For the text-containing cell, return its midpoint in (x, y) coordinate format. 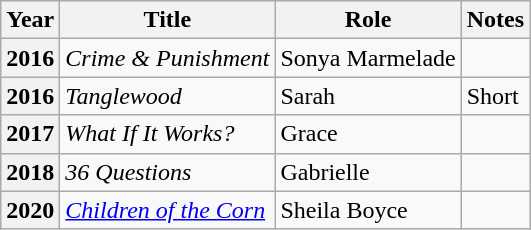
Crime & Punishment (168, 58)
Year (30, 20)
Sheila Boyce (368, 210)
Title (168, 20)
What If It Works? (168, 134)
Sonya Marmelade (368, 58)
36 Questions (168, 172)
Role (368, 20)
Tanglewood (168, 96)
2020 (30, 210)
Sarah (368, 96)
Children of the Corn (168, 210)
Gabrielle (368, 172)
2018 (30, 172)
2017 (30, 134)
Grace (368, 134)
Short (495, 96)
Notes (495, 20)
